Capture the cell that displays the provided text and extract its (X, Y) central coordinate. 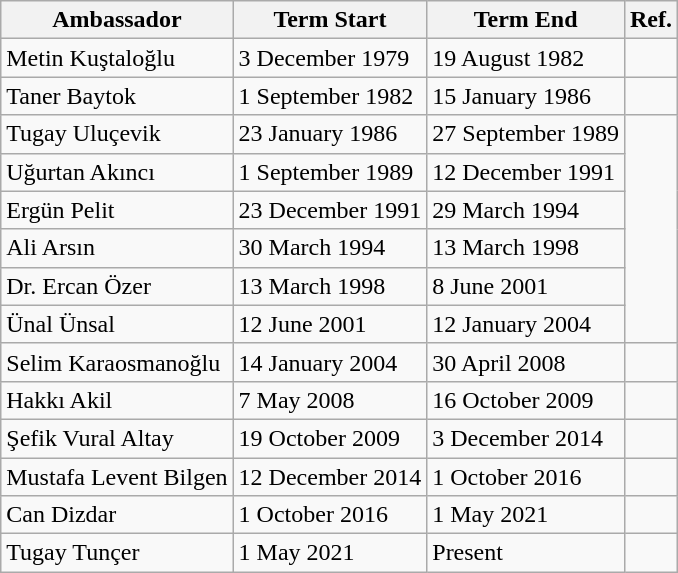
23 December 1991 (330, 210)
12 January 2004 (526, 324)
Ref. (650, 20)
Taner Baytok (117, 96)
19 October 2009 (330, 438)
Tugay Uluçevik (117, 134)
23 January 1986 (330, 134)
Ali Arsın (117, 248)
30 March 1994 (330, 248)
27 September 1989 (526, 134)
Uğurtan Akıncı (117, 172)
Şefik Vural Altay (117, 438)
Mustafa Levent Bilgen (117, 477)
7 May 2008 (330, 400)
Selim Karaosmanoğlu (117, 362)
Can Dizdar (117, 515)
12 December 1991 (526, 172)
Tugay Tunçer (117, 553)
16 October 2009 (526, 400)
Term Start (330, 20)
1 September 1989 (330, 172)
Dr. Ercan Özer (117, 286)
Present (526, 553)
Ergün Pelit (117, 210)
29 March 1994 (526, 210)
Metin Kuştaloğlu (117, 58)
19 August 1982 (526, 58)
Ambassador (117, 20)
Ünal Ünsal (117, 324)
12 December 2014 (330, 477)
Hakkı Akil (117, 400)
15 January 1986 (526, 96)
Term End (526, 20)
3 December 1979 (330, 58)
8 June 2001 (526, 286)
1 September 1982 (330, 96)
14 January 2004 (330, 362)
3 December 2014 (526, 438)
30 April 2008 (526, 362)
12 June 2001 (330, 324)
